Detect which cell encompasses the target text, then output its [x, y] center coordinate. 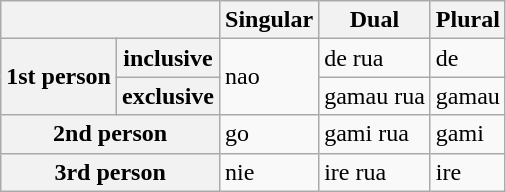
de rua [375, 58]
ire [468, 172]
Plural [468, 20]
gami [468, 134]
gamau rua [375, 96]
1st person [59, 77]
exclusive [168, 96]
gami rua [375, 134]
ire rua [375, 172]
go [270, 134]
Dual [375, 20]
3rd person [110, 172]
nie [270, 172]
2nd person [110, 134]
inclusive [168, 58]
Singular [270, 20]
nao [270, 77]
gamau [468, 96]
de [468, 58]
